Return [x, y] of the center of cell containing provided text 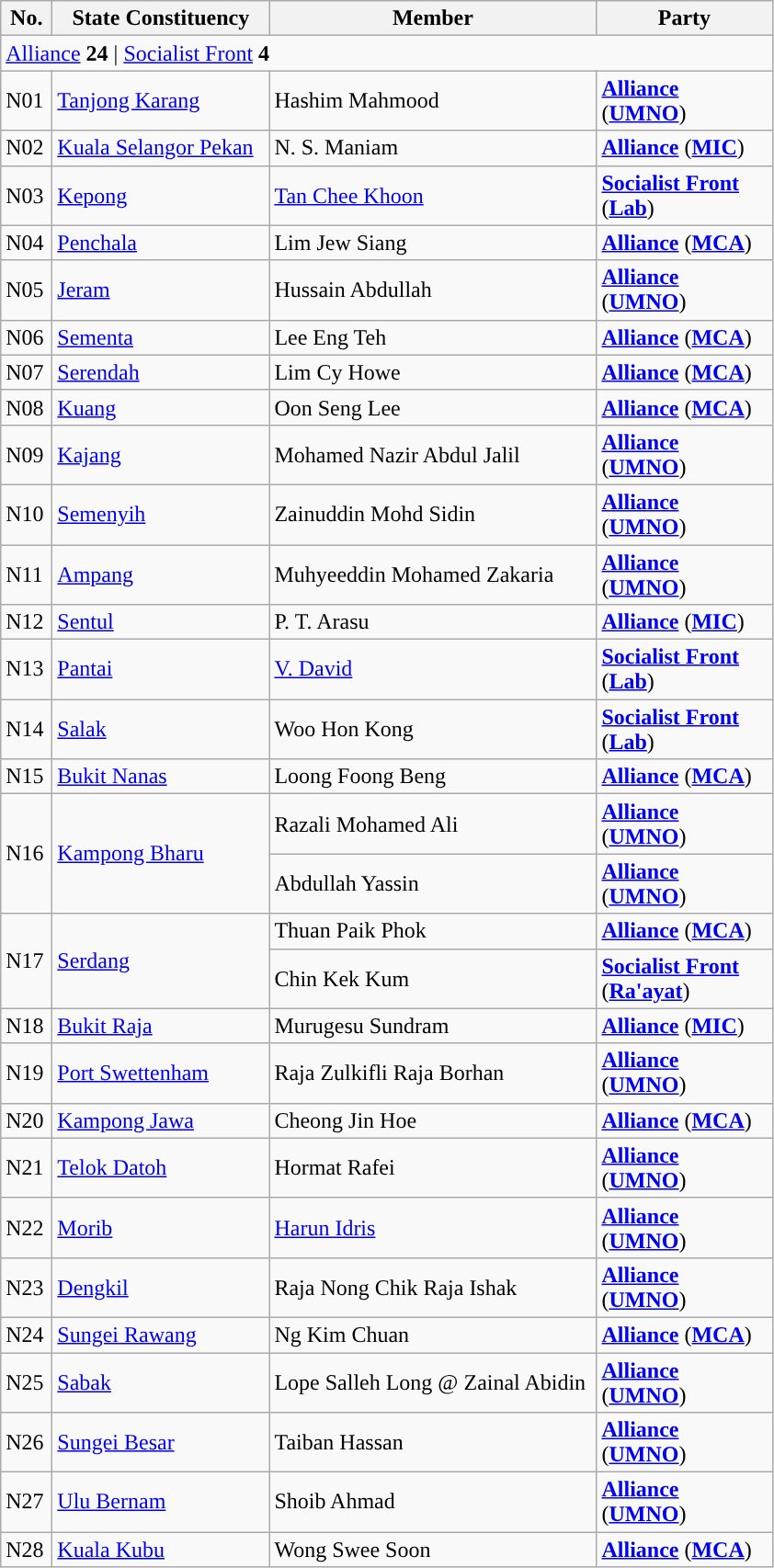
N27 [27, 1502]
Lim Cy Howe [433, 372]
N12 [27, 622]
N. S. Maniam [433, 148]
Sungei Besar [161, 1443]
N24 [27, 1335]
Taiban Hassan [433, 1443]
N16 [27, 854]
Abdullah Yassin [433, 884]
V. David [433, 669]
Loong Foong Beng [433, 777]
N01 [27, 101]
Lee Eng Teh [433, 337]
Harun Idris [433, 1228]
Dengkil [161, 1287]
Kuala Kubu [161, 1550]
Morib [161, 1228]
N21 [27, 1167]
N23 [27, 1287]
Ampang [161, 574]
N11 [27, 574]
Hussain Abdullah [433, 290]
N22 [27, 1228]
N19 [27, 1074]
N10 [27, 515]
Tanjong Karang [161, 101]
Muhyeeddin Mohamed Zakaria [433, 574]
Ng Kim Chuan [433, 1335]
Kampong Bharu [161, 854]
Mohamed Nazir Abdul Jalil [433, 454]
Pantai [161, 669]
Thuan Paik Phok [433, 931]
Serendah [161, 372]
Sementa [161, 337]
Socialist Front (Ra'ayat) [684, 978]
Party [684, 18]
Kampong Jawa [161, 1120]
Jeram [161, 290]
Raja Zulkifli Raja Borhan [433, 1074]
N08 [27, 407]
Cheong Jin Hoe [433, 1120]
Wong Swee Soon [433, 1550]
Oon Seng Lee [433, 407]
N02 [27, 148]
N05 [27, 290]
Ulu Bernam [161, 1502]
Raja Nong Chik Raja Ishak [433, 1287]
Member [433, 18]
N17 [27, 961]
N18 [27, 1026]
Semenyih [161, 515]
P. T. Arasu [433, 622]
Hashim Mahmood [433, 101]
Sungei Rawang [161, 1335]
Kajang [161, 454]
N04 [27, 243]
Bukit Raja [161, 1026]
No. [27, 18]
Telok Datoh [161, 1167]
Lim Jew Siang [433, 243]
Sabak [161, 1382]
Kuang [161, 407]
Zainuddin Mohd Sidin [433, 515]
Alliance 24 | Socialist Front 4 [386, 53]
Bukit Nanas [161, 777]
Penchala [161, 243]
Kepong [161, 195]
Lope Salleh Long @ Zainal Abidin [433, 1382]
Port Swettenham [161, 1074]
N26 [27, 1443]
Sentul [161, 622]
Serdang [161, 961]
Shoib Ahmad [433, 1502]
Murugesu Sundram [433, 1026]
N25 [27, 1382]
N13 [27, 669]
State Constituency [161, 18]
N20 [27, 1120]
N28 [27, 1550]
N07 [27, 372]
N03 [27, 195]
N15 [27, 777]
Razali Mohamed Ali [433, 824]
Chin Kek Kum [433, 978]
Hormat Rafei [433, 1167]
Salak [161, 730]
N09 [27, 454]
Kuala Selangor Pekan [161, 148]
Tan Chee Khoon [433, 195]
N06 [27, 337]
N14 [27, 730]
Woo Hon Kong [433, 730]
